Locate the cell with the specified text and output its (X, Y) center coordinate. 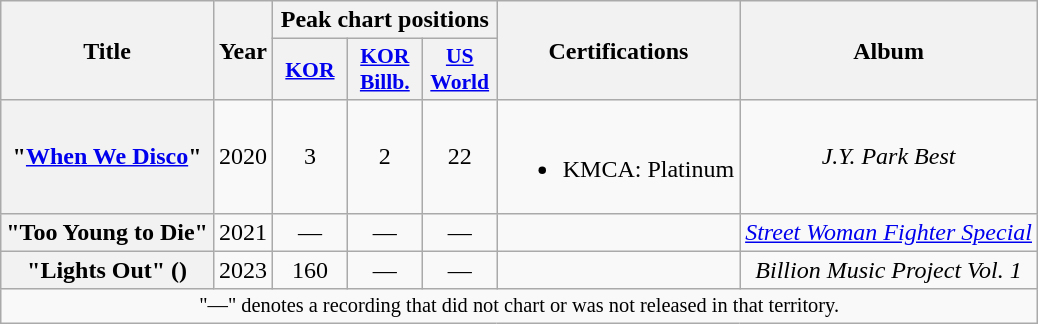
KOR Billb. (384, 70)
"When We Disco" (108, 156)
Peak chart positions (384, 20)
KOR (310, 70)
Billion Music Project Vol. 1 (889, 270)
2 (384, 156)
2020 (242, 156)
J.Y. Park Best (889, 156)
3 (310, 156)
2023 (242, 270)
"—" denotes a recording that did not chart or was not released in that territory. (520, 306)
160 (310, 270)
US World (460, 70)
Title (108, 50)
Album (889, 50)
22 (460, 156)
2021 (242, 232)
"Too Young to Die" (108, 232)
Year (242, 50)
Street Woman Fighter Special (889, 232)
KMCA: Platinum (618, 156)
"Lights Out" () (108, 270)
Certifications (618, 50)
